Provide the [x, y] coordinate of the cell's center where the given text is located.  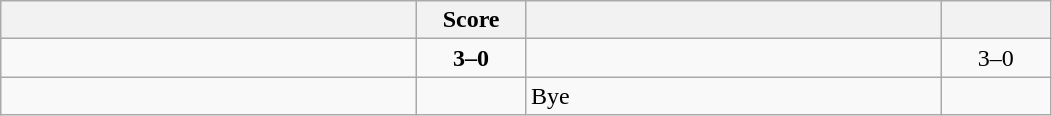
Bye [733, 96]
Score [472, 20]
